From the cell containing the given text, extract its center point as (x, y) coordinate. 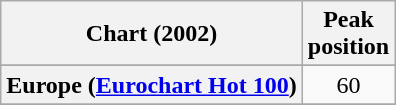
Europe (Eurochart Hot 100) (152, 85)
Peakposition (348, 34)
60 (348, 85)
Chart (2002) (152, 34)
